Output the (X, Y) coordinate of the center of the cell containing the given text.  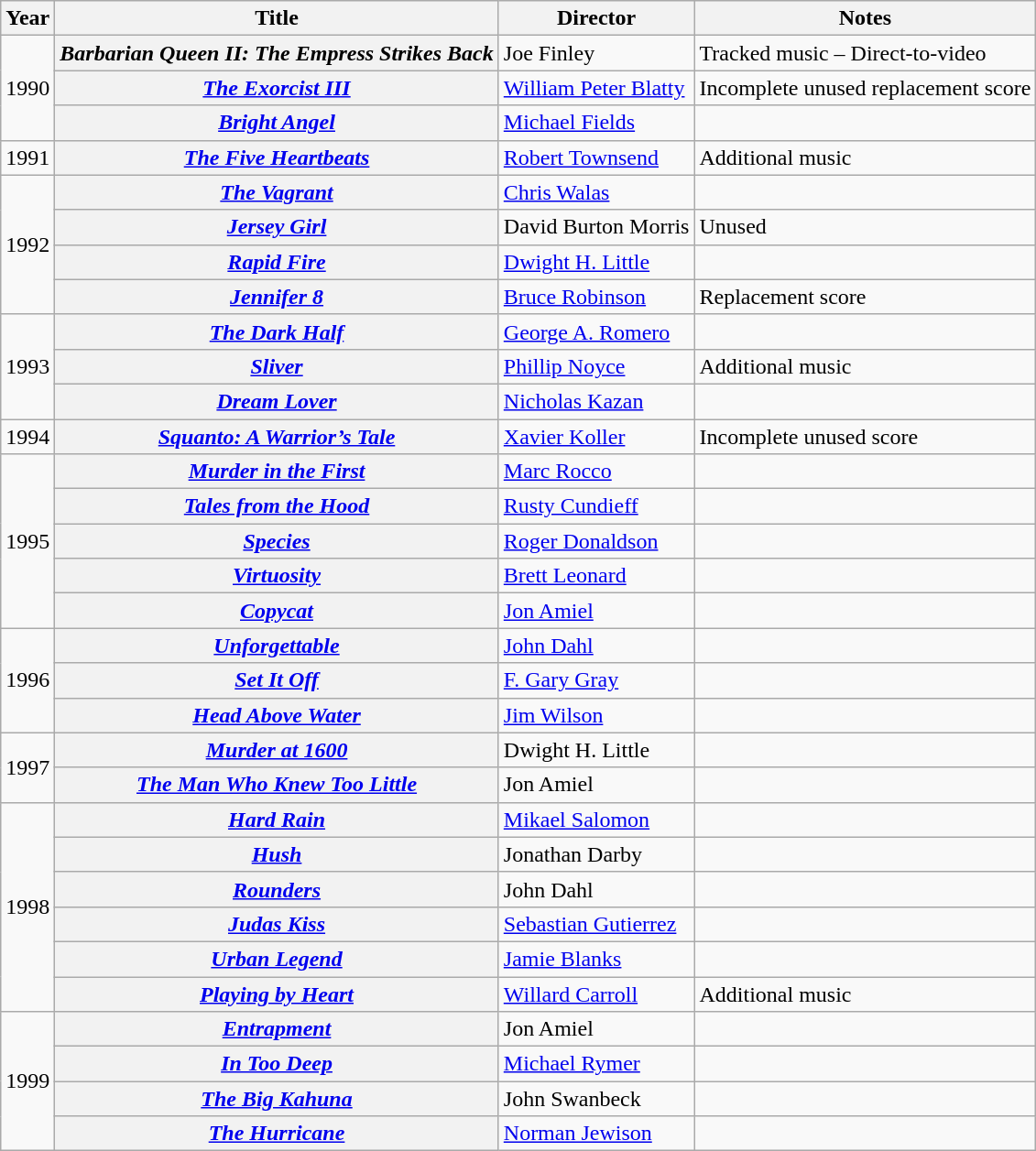
Mikael Salomon (596, 820)
Title (277, 18)
Murder in the First (277, 472)
The Hurricane (277, 1134)
Hard Rain (277, 820)
1995 (27, 541)
Set It Off (277, 680)
Head Above Water (277, 715)
Squanto: A Warrior’s Tale (277, 437)
William Peter Blatty (596, 88)
Jersey Girl (277, 227)
F. Gary Gray (596, 680)
Tracked music – Direct-to-video (865, 53)
Sliver (277, 366)
Sebastian Gutierrez (596, 924)
Bruce Robinson (596, 297)
Notes (865, 18)
Unused (865, 227)
Entrapment (277, 1029)
Playing by Heart (277, 994)
Robert Townsend (596, 157)
Joe Finley (596, 53)
Jim Wilson (596, 715)
David Burton Morris (596, 227)
Judas Kiss (277, 924)
1996 (27, 680)
The Five Heartbeats (277, 157)
The Dark Half (277, 331)
Rounders (277, 889)
1994 (27, 437)
Michael Fields (596, 123)
Marc Rocco (596, 472)
1997 (27, 767)
Chris Walas (596, 192)
1998 (27, 907)
Roger Donaldson (596, 541)
The Exorcist III (277, 88)
Urban Legend (277, 959)
Incomplete unused replacement score (865, 88)
1993 (27, 366)
Dream Lover (277, 401)
Brett Leonard (596, 576)
1991 (27, 157)
Xavier Koller (596, 437)
In Too Deep (277, 1064)
Jennifer 8 (277, 297)
The Man Who Knew Too Little (277, 785)
Incomplete unused score (865, 437)
Tales from the Hood (277, 506)
1992 (27, 244)
Replacement score (865, 297)
Bright Angel (277, 123)
The Vagrant (277, 192)
1990 (27, 88)
Willard Carroll (596, 994)
John Swanbeck (596, 1099)
Species (277, 541)
Barbarian Queen II: The Empress Strikes Back (277, 53)
Director (596, 18)
Year (27, 18)
Unforgettable (277, 646)
Rapid Fire (277, 262)
Rusty Cundieff (596, 506)
Jamie Blanks (596, 959)
Virtuosity (277, 576)
Michael Rymer (596, 1064)
Nicholas Kazan (596, 401)
The Big Kahuna (277, 1099)
Norman Jewison (596, 1134)
George A. Romero (596, 331)
Jonathan Darby (596, 854)
Copycat (277, 611)
Phillip Noyce (596, 366)
Hush (277, 854)
1999 (27, 1081)
Murder at 1600 (277, 750)
